Return the [X, Y] coordinate for the center point of the cell that contains the specified text.  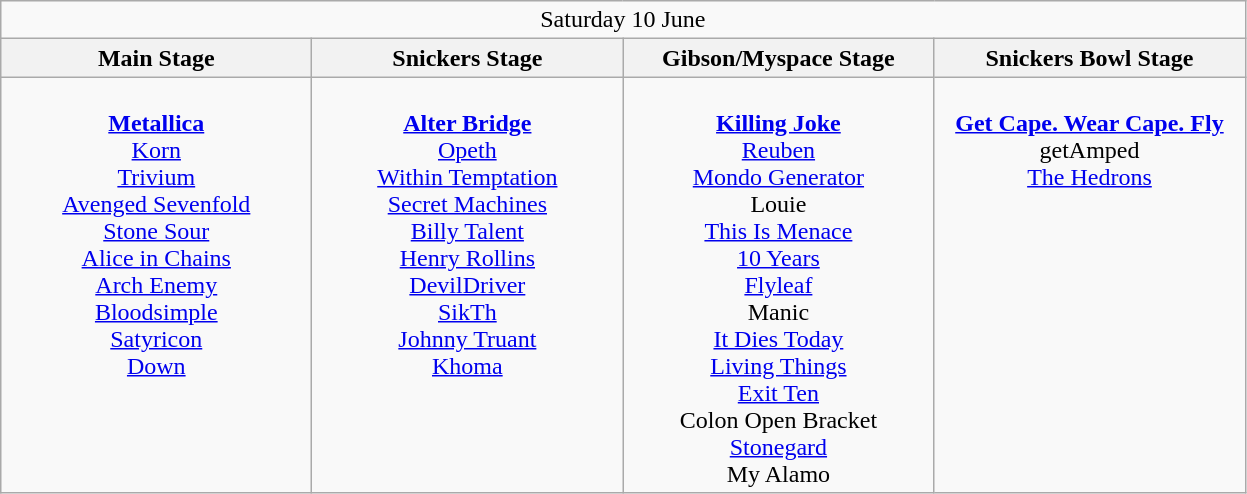
Metallica Korn Trivium Avenged Sevenfold Stone Sour Alice in Chains Arch Enemy Bloodsimple Satyricon Down [156, 285]
Main Stage [156, 58]
Alter Bridge Opeth Within Temptation Secret Machines Billy Talent Henry Rollins DevilDriver SikTh Johnny Truant Khoma [468, 285]
Get Cape. Wear Cape. Fly getAmped The Hedrons [1090, 285]
Snickers Bowl Stage [1090, 58]
Gibson/Myspace Stage [778, 58]
Saturday 10 June [623, 20]
Snickers Stage [468, 58]
